Capture the cell that displays the provided text and extract its [X, Y] central coordinate. 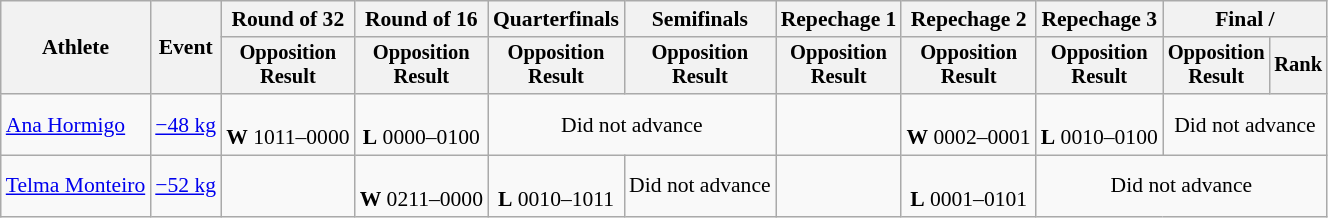
W 0211–0000 [422, 186]
L 0001–0101 [968, 186]
Event [186, 48]
Quarterfinals [556, 19]
−48 kg [186, 124]
W 1011–0000 [288, 124]
Round of 32 [288, 19]
Repechage 3 [1100, 19]
Athlete [76, 48]
Round of 16 [422, 19]
Rank [1298, 66]
Repechage 1 [839, 19]
Ana Hormigo [76, 124]
W 0002–0001 [968, 124]
Repechage 2 [968, 19]
Semifinals [700, 19]
L 0000–0100 [422, 124]
Telma Monteiro [76, 186]
L 0010–1011 [556, 186]
Final / [1245, 19]
L 0010–0100 [1100, 124]
−52 kg [186, 186]
